Extract the (x, y) coordinate from the center of the cell holding the provided text.  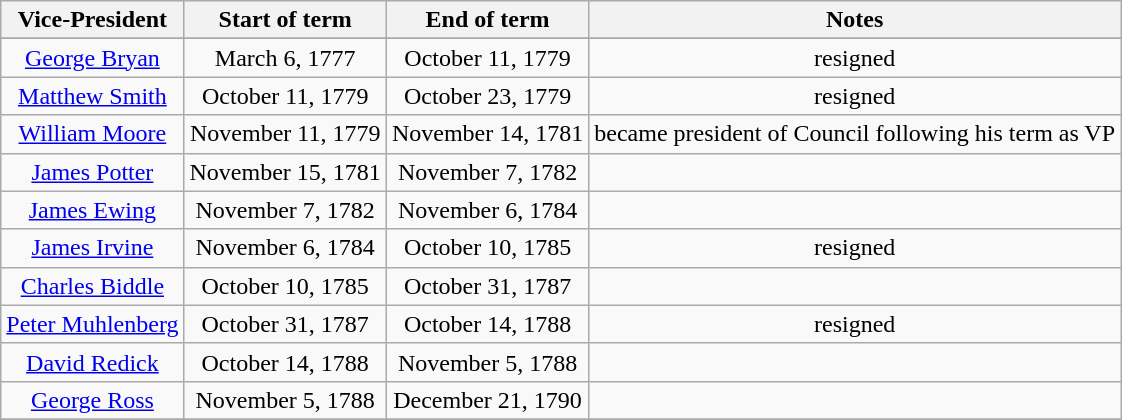
David Redick (92, 362)
End of term (487, 20)
March 6, 1777 (285, 58)
Vice-President (92, 20)
November 11, 1779 (285, 134)
became president of Council following his term as VP (855, 134)
James Ewing (92, 210)
William Moore (92, 134)
Notes (855, 20)
Matthew Smith (92, 96)
October 23, 1779 (487, 96)
November 14, 1781 (487, 134)
Peter Muhlenberg (92, 324)
James Irvine (92, 248)
George Bryan (92, 58)
December 21, 1790 (487, 400)
Charles Biddle (92, 286)
James Potter (92, 172)
George Ross (92, 400)
Start of term (285, 20)
November 15, 1781 (285, 172)
